Search for the cell housing the specified text and yield its (x, y) center coordinate. 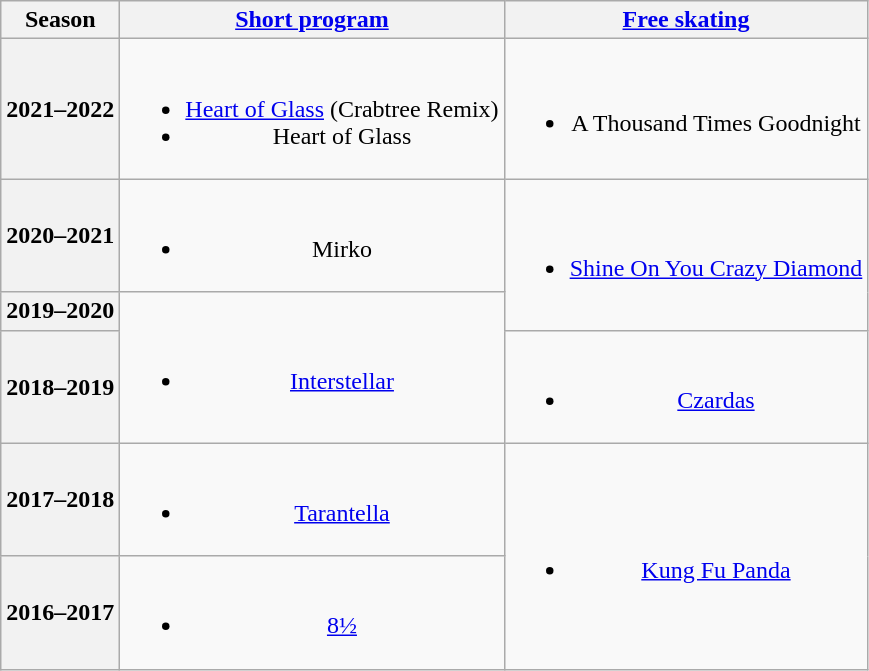
Interstellar (312, 368)
8½ (312, 612)
Shine On You Crazy Diamond (686, 254)
2021–2022 (60, 109)
2019–2020 (60, 311)
2016–2017 (60, 612)
Free skating (686, 20)
Tarantella (312, 500)
Mirko (312, 236)
Season (60, 20)
2020–2021 (60, 236)
Short program (312, 20)
A Thousand Times Goodnight (686, 109)
2018–2019 (60, 386)
Czardas (686, 386)
2017–2018 (60, 500)
Kung Fu Panda (686, 556)
Heart of Glass (Crabtree Remix) Heart of Glass (312, 109)
